Pinpoint the cell where the given text exists, returning its [x, y] midpoint coordinate. 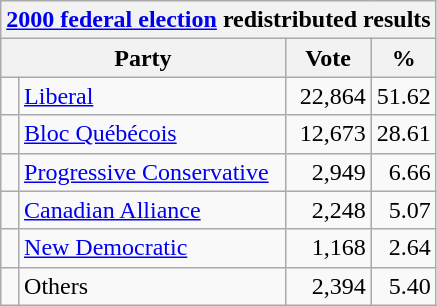
Canadian Alliance [152, 210]
2,949 [328, 172]
1,168 [328, 248]
2.64 [404, 248]
Others [152, 286]
Liberal [152, 96]
2,248 [328, 210]
6.66 [404, 172]
Party [143, 58]
% [404, 58]
Progressive Conservative [152, 172]
5.07 [404, 210]
Vote [328, 58]
New Democratic [152, 248]
Bloc Québécois [152, 134]
5.40 [404, 286]
2,394 [328, 286]
28.61 [404, 134]
2000 federal election redistributed results [218, 20]
12,673 [328, 134]
22,864 [328, 96]
51.62 [404, 96]
